Identify which cell holds the provided text, then report its [x, y] central coordinate. 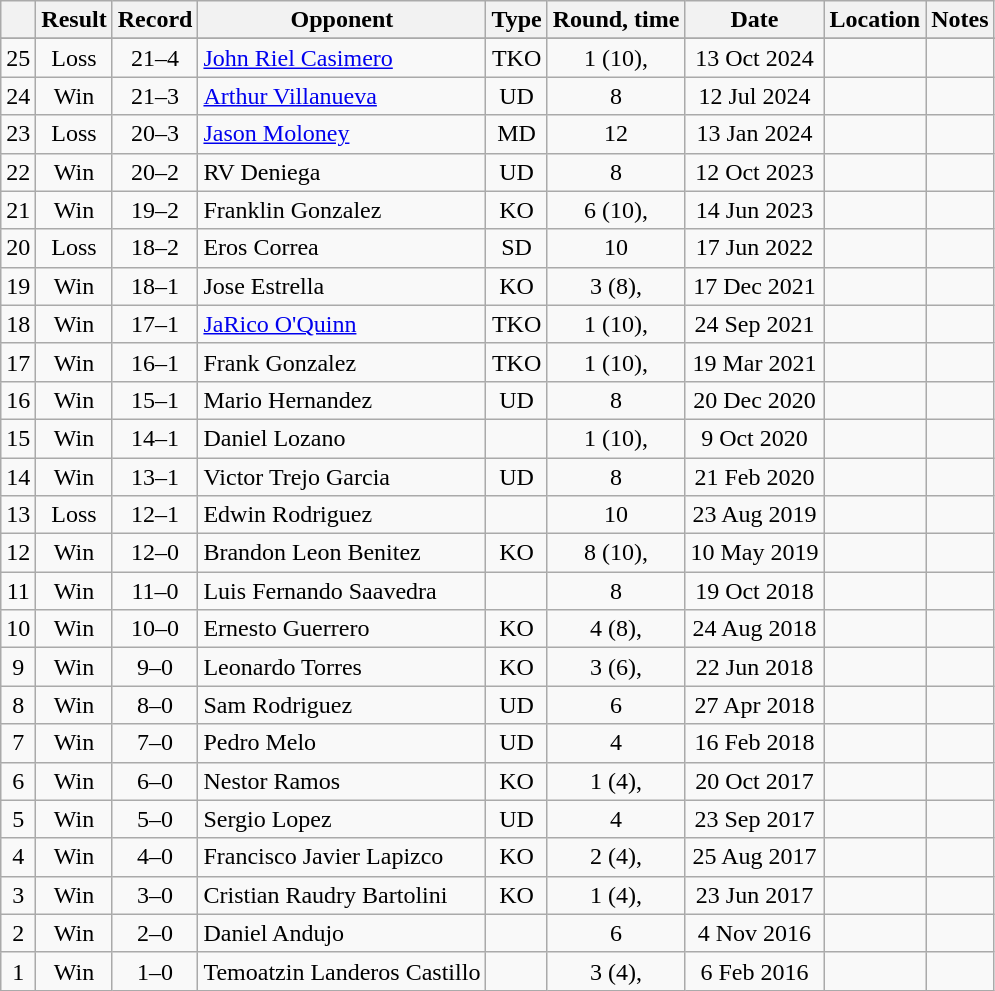
25 [18, 58]
1 [18, 971]
Brandon Leon Benitez [342, 553]
21 Feb 2020 [754, 477]
14 [18, 477]
8 (10), [616, 553]
13 Oct 2024 [754, 58]
20 Dec 2020 [754, 400]
12 Jul 2024 [754, 96]
Temoatzin Landeros Castillo [342, 971]
18 [18, 324]
3 (4), [616, 971]
4 Nov 2016 [754, 933]
18–1 [155, 286]
17–1 [155, 324]
Location [875, 20]
2 (4), [616, 857]
Result [74, 20]
22 [18, 172]
13–1 [155, 477]
Eros Correa [342, 248]
JaRico O'Quinn [342, 324]
24 Aug 2018 [754, 629]
19–2 [155, 210]
12–0 [155, 553]
Daniel Andujo [342, 933]
5–0 [155, 819]
Leonardo Torres [342, 667]
Arthur Villanueva [342, 96]
Date [754, 20]
12 Oct 2023 [754, 172]
2–0 [155, 933]
3 [18, 895]
Luis Fernando Saavedra [342, 591]
MD [516, 134]
1–0 [155, 971]
13 Jan 2024 [754, 134]
16–1 [155, 362]
3–0 [155, 895]
20–2 [155, 172]
RV Deniega [342, 172]
23 Aug 2019 [754, 515]
6–0 [155, 781]
Daniel Lozano [342, 438]
Franklin Gonzalez [342, 210]
3 (8), [616, 286]
Francisco Javier Lapizco [342, 857]
25 Aug 2017 [754, 857]
20–3 [155, 134]
Victor Trejo Garcia [342, 477]
SD [516, 248]
Nestor Ramos [342, 781]
Notes [960, 20]
Type [516, 20]
Jose Estrella [342, 286]
23 Sep 2017 [754, 819]
Opponent [342, 20]
19 Oct 2018 [754, 591]
19 [18, 286]
7–0 [155, 743]
6 (10), [616, 210]
24 [18, 96]
12–1 [155, 515]
15–1 [155, 400]
16 [18, 400]
6 Feb 2016 [754, 971]
20 Oct 2017 [754, 781]
John Riel Casimero [342, 58]
21–3 [155, 96]
4 (8), [616, 629]
9 [18, 667]
3 (6), [616, 667]
27 Apr 2018 [754, 705]
7 [18, 743]
11–0 [155, 591]
17 Dec 2021 [754, 286]
Mario Hernandez [342, 400]
17 Jun 2022 [754, 248]
5 [18, 819]
Record [155, 20]
8–0 [155, 705]
14–1 [155, 438]
19 Mar 2021 [754, 362]
Ernesto Guerrero [342, 629]
Round, time [616, 20]
11 [18, 591]
13 [18, 515]
17 [18, 362]
22 Jun 2018 [754, 667]
15 [18, 438]
21–4 [155, 58]
16 Feb 2018 [754, 743]
9 Oct 2020 [754, 438]
18–2 [155, 248]
Jason Moloney [342, 134]
24 Sep 2021 [754, 324]
Edwin Rodriguez [342, 515]
2 [18, 933]
Pedro Melo [342, 743]
4–0 [155, 857]
Cristian Raudry Bartolini [342, 895]
9–0 [155, 667]
Sam Rodriguez [342, 705]
10–0 [155, 629]
Sergio Lopez [342, 819]
14 Jun 2023 [754, 210]
Frank Gonzalez [342, 362]
23 Jun 2017 [754, 895]
20 [18, 248]
21 [18, 210]
23 [18, 134]
10 May 2019 [754, 553]
